Locate the cell with the specified text and output its [x, y] center coordinate. 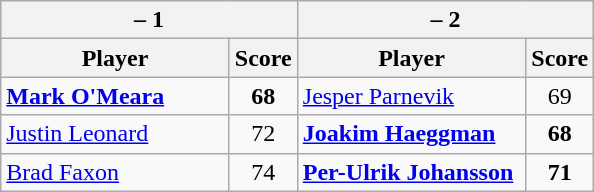
– 2 [446, 20]
– 1 [150, 20]
72 [263, 134]
Brad Faxon [116, 172]
Joakim Haeggman [412, 134]
71 [560, 172]
Mark O'Meara [116, 96]
Jesper Parnevik [412, 96]
69 [560, 96]
Per-Ulrik Johansson [412, 172]
Justin Leonard [116, 134]
74 [263, 172]
